Detect which cell encompasses the target text, then output its [x, y] center coordinate. 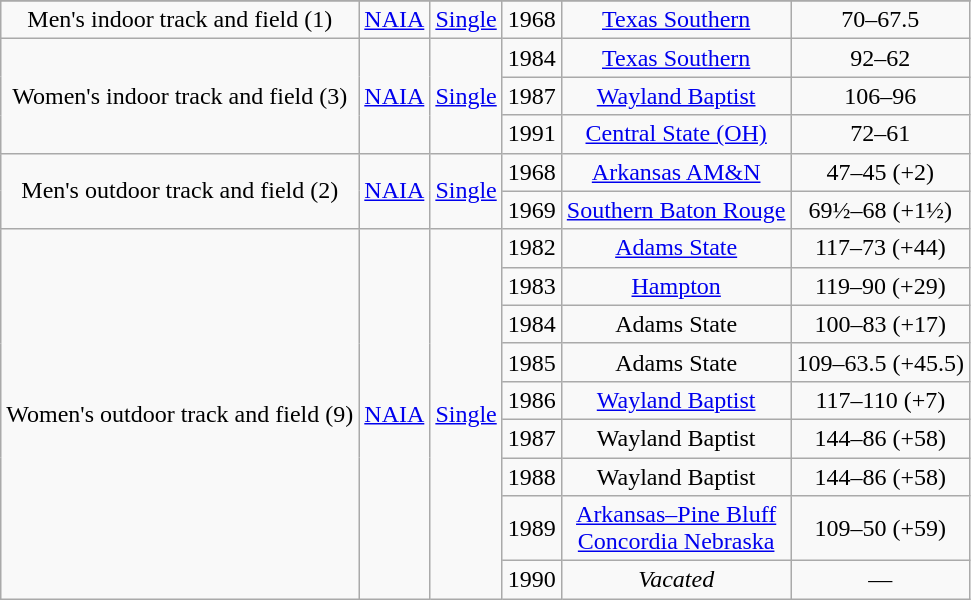
Arkansas AM&N [676, 172]
Vacated [676, 580]
100–83 (+17) [880, 324]
1991 [532, 134]
117–73 (+44) [880, 248]
1989 [532, 528]
1985 [532, 362]
1969 [532, 210]
Southern Baton Rouge [676, 210]
106–96 [880, 96]
1982 [532, 248]
— [880, 580]
109–50 (+59) [880, 528]
117–110 (+7) [880, 400]
1986 [532, 400]
Central State (OH) [676, 134]
1990 [532, 580]
Women's outdoor track and field (9) [180, 414]
Men's outdoor track and field (2) [180, 191]
Women's indoor track and field (3) [180, 96]
Arkansas–Pine BluffConcordia Nebraska [676, 528]
72–61 [880, 134]
119–90 (+29) [880, 286]
70–67.5 [880, 20]
Hampton [676, 286]
1983 [532, 286]
1988 [532, 477]
47–45 (+2) [880, 172]
69½–68 (+1½) [880, 210]
Men's indoor track and field (1) [180, 20]
109–63.5 (+45.5) [880, 362]
92–62 [880, 58]
